Return [X, Y] of the center of cell containing provided text 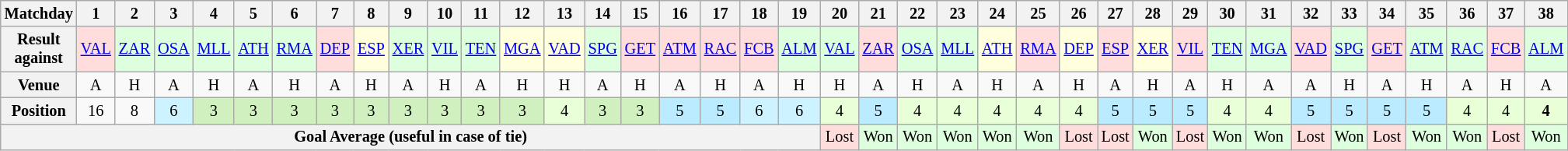
37 [1506, 13]
33 [1350, 13]
9 [408, 13]
24 [997, 13]
13 [564, 13]
18 [759, 13]
Venue [39, 85]
Goal Average (useful in case of tie) [410, 137]
20 [840, 13]
35 [1427, 13]
34 [1387, 13]
7 [335, 13]
22 [917, 13]
25 [1038, 13]
32 [1311, 13]
30 [1227, 13]
27 [1116, 13]
2 [134, 13]
Matchday [39, 13]
19 [799, 13]
17 [721, 13]
10 [445, 13]
1 [96, 13]
29 [1190, 13]
36 [1467, 13]
11 [480, 13]
14 [603, 13]
15 [641, 13]
12 [522, 13]
31 [1269, 13]
26 [1078, 13]
23 [958, 13]
21 [878, 13]
38 [1545, 13]
Result against [39, 49]
Position [39, 111]
28 [1153, 13]
